Provide the (X, Y) coordinate of the cell's center where the given text is located.  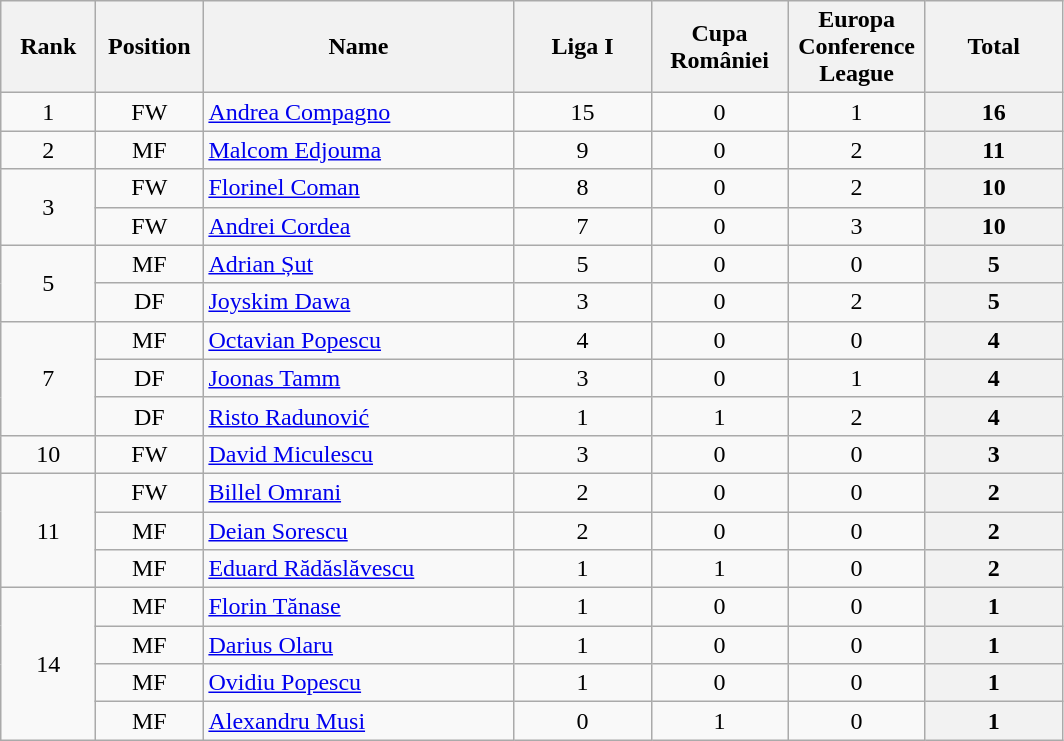
Alexandru Musi (358, 721)
Billel Omrani (358, 492)
Ovidiu Popescu (358, 683)
Florinel Coman (358, 188)
Risto Radunović (358, 416)
Position (150, 47)
Florin Tănase (358, 607)
David Miculescu (358, 454)
Cupa României (720, 47)
Europa Conference League (856, 47)
Rank (48, 47)
Darius Olaru (358, 645)
16 (994, 112)
Deian Sorescu (358, 531)
Octavian Popescu (358, 340)
Adrian Șut (358, 264)
9 (582, 150)
Name (358, 47)
Andrei Cordea (358, 226)
Liga I (582, 47)
Total (994, 47)
Eduard Rădăslăvescu (358, 569)
8 (582, 188)
Joonas Tamm (358, 378)
15 (582, 112)
Malcom Edjouma (358, 150)
14 (48, 664)
Joyskim Dawa (358, 302)
Andrea Compagno (358, 112)
